Locate the cell with the specified text and output its [X, Y] center coordinate. 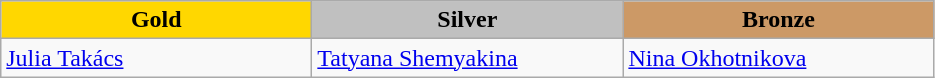
Gold [156, 20]
Tatyana Shemyakina [468, 58]
Nina Okhotnikova [778, 58]
Silver [468, 20]
Bronze [778, 20]
Julia Takács [156, 58]
